Determine the (x, y) coordinate at the center of the cell enclosing the given text.  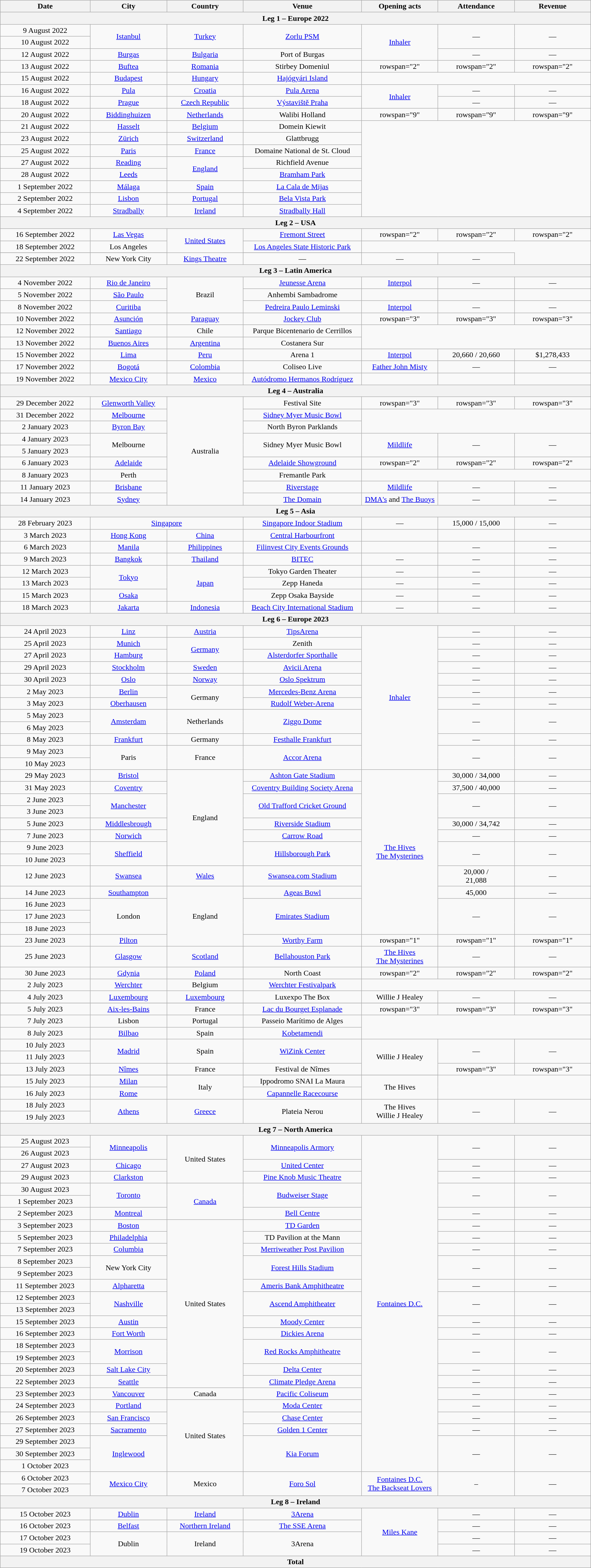
Autódromo Hermanos Rodríguez (302, 379)
15 September 2023 (45, 1322)
Biddinghuizen (128, 114)
Brazil (205, 295)
Chicago (128, 1165)
21 August 2022 (45, 126)
Berlin (128, 691)
25 August 2023 (45, 1141)
Zepp Osaka Bayside (302, 595)
Swansea (128, 876)
Bilbao (128, 1033)
5 June 2023 (45, 824)
Middlesbrough (128, 824)
Rome (128, 1093)
Brisbane (128, 487)
Dickies Arena (302, 1334)
17 June 2023 (45, 916)
$1,278,433 (552, 355)
Jakarta (128, 607)
11 July 2023 (45, 1057)
29 May 2023 (45, 776)
Adelaide Showground (302, 463)
The SSE Arena (302, 1526)
Paraguay (205, 319)
19 July 2023 (45, 1117)
25 April 2023 (45, 643)
London (128, 916)
Tokyo (128, 577)
3 March 2023 (45, 535)
Australia (205, 451)
12 June 2023 (45, 876)
8 November 2022 (45, 307)
Pacific Coliseum (302, 1394)
13 September 2023 (45, 1309)
Riverside Stadium (302, 824)
Curitiba (128, 307)
Athens (128, 1111)
10 July 2023 (45, 1045)
Plateia Nerou (302, 1111)
Indonesia (205, 607)
10 May 2023 (45, 764)
Singapore Indoor Stadium (302, 523)
19 October 2023 (45, 1550)
Los Angeles State Historic Park (302, 247)
30 August 2023 (45, 1189)
Santiago (128, 331)
Foro Sol (302, 1484)
Chase Center (302, 1418)
Domein Kiewit (302, 126)
Delta Center (302, 1370)
Bell Centre (302, 1213)
Arena 1 (302, 355)
São Paulo (128, 295)
16 July 2023 (45, 1093)
8 July 2023 (45, 1033)
Greece (205, 1111)
Zürich (128, 138)
Avicii Arena (302, 667)
Bela Vista Park (302, 199)
20,660 / 20,660 (476, 355)
Northern Ireland (205, 1526)
Moda Center (302, 1406)
Leg 4 – Australia (295, 391)
9 May 2023 (45, 752)
14 June 2023 (45, 892)
Bogotá (128, 367)
BITEC (302, 559)
17 October 2023 (45, 1538)
25 August 2022 (45, 151)
Istanbul (128, 36)
TD Pavilion at the Mann (302, 1237)
Italy (205, 1087)
Oslo Spektrum (302, 679)
18 July 2023 (45, 1105)
22 September 2023 (45, 1382)
Glasgow (128, 957)
10 June 2023 (45, 860)
27 August 2022 (45, 163)
Leg 3 – Latin America (295, 271)
Leg 1 – Europe 2022 (295, 18)
Hungary (205, 78)
TipsArena (302, 631)
Ageas Bowl (302, 892)
18 March 2023 (45, 607)
Kobetamendi (302, 1033)
Montreal (128, 1213)
Luxexpo The Box (302, 997)
Thailand (205, 559)
5 May 2023 (45, 715)
Colombia (205, 367)
Leg 2 – USA (295, 223)
4 September 2022 (45, 211)
16 September 2022 (45, 235)
Filinvest City Events Grounds (302, 547)
12 March 2023 (45, 571)
9 August 2022 (45, 30)
24 September 2023 (45, 1406)
Romania (205, 66)
Vancouver (128, 1394)
Revenue (552, 6)
Rudolf Weber-Arena (302, 703)
Golden 1 Center (302, 1430)
15 October 2023 (45, 1514)
Linz (128, 631)
1 September 2022 (45, 187)
5 July 2023 (45, 1009)
Emirates Stadium (302, 916)
Portland (128, 1406)
Reading (128, 163)
Bramham Park (302, 175)
13 March 2023 (45, 583)
Bulgaria (205, 54)
China (205, 535)
13 July 2023 (45, 1069)
United Center (302, 1165)
Swansea.com Stadium (302, 876)
DMA's and The Buoys (400, 499)
Climate Pledge Arena (302, 1382)
6 March 2023 (45, 547)
Budweiser Stage (302, 1195)
Norwich (128, 836)
6 October 2023 (45, 1478)
23 June 2023 (45, 940)
Lima (128, 355)
2 January 2023 (45, 427)
5 September 2023 (45, 1237)
Costanera Sur (302, 343)
Oslo (128, 679)
Lac du Bourget Esplanade (302, 1009)
11 January 2023 (45, 487)
Sydney (128, 499)
31 December 2022 (45, 415)
TD Garden (302, 1225)
Argentina (205, 343)
Perth (128, 475)
Inglewood (128, 1454)
16 October 2023 (45, 1526)
11 September 2023 (45, 1285)
La Cala de Mijas (302, 187)
29 September 2023 (45, 1442)
Total (295, 1562)
Jeunesse Arena (302, 283)
2 June 2023 (45, 800)
Budapest (128, 78)
45,000 (476, 892)
Ascend Amphitheater (302, 1303)
Pula (128, 90)
15 July 2023 (45, 1081)
12 August 2022 (45, 54)
23 August 2022 (45, 138)
Gdynia (128, 973)
Austria (205, 631)
Glattbrugg (302, 138)
Výstaviště Praha (302, 102)
13 November 2022 (45, 343)
Leg 8 – Ireland (295, 1502)
Prague (128, 102)
28 February 2023 (45, 523)
Alsterdorfer Sporthalle (302, 655)
Fort Worth (128, 1334)
12 September 2023 (45, 1297)
Passeio Marítimo de Alges (302, 1021)
2 May 2023 (45, 691)
Carrow Road (302, 836)
15 August 2022 (45, 78)
San Francisco (128, 1418)
Southampton (128, 892)
8 May 2023 (45, 740)
Stradbally (128, 211)
7 July 2023 (45, 1021)
Venue (302, 6)
Beach City International Stadium (302, 607)
27 April 2023 (45, 655)
8 September 2023 (45, 1261)
16 August 2022 (45, 90)
30,000 / 34,000 (476, 776)
Father John Misty (400, 367)
Festival de Nîmes (302, 1069)
Forest Hills Stadium (302, 1267)
30,000 / 34,742 (476, 824)
Rio de Janeiro (128, 283)
Fremont Street (302, 235)
23 September 2023 (45, 1394)
Pula Arena (302, 90)
WiZink Center (302, 1051)
City (128, 6)
29 August 2023 (45, 1177)
Fontaines D.C. (400, 1304)
Minneapolis (128, 1147)
Red Rocks Amphitheatre (302, 1352)
The Hives (400, 1087)
Boston (128, 1225)
5 November 2022 (45, 295)
20 September 2023 (45, 1370)
1 September 2023 (45, 1201)
Jockey Club (302, 319)
Anhembi Sambadrome (302, 295)
10 November 2022 (45, 319)
18 September 2023 (45, 1346)
13 August 2022 (45, 66)
Croatia (205, 90)
29 April 2023 (45, 667)
Switzerland (205, 138)
10 August 2022 (45, 42)
Country (205, 6)
Norway (205, 679)
Sheffield (128, 854)
Ziggo Dome (302, 721)
4 November 2022 (45, 283)
Belfast (128, 1526)
Amsterdam (128, 721)
Old Trafford Cricket Ground (302, 806)
Chile (205, 331)
15 March 2023 (45, 595)
Aix-les-Bains (128, 1009)
7 June 2023 (45, 836)
2 September 2023 (45, 1213)
8 January 2023 (45, 475)
14 January 2023 (45, 499)
2 September 2022 (45, 199)
Milan (128, 1081)
Leeds (128, 175)
Hamburg (128, 655)
Coliseo Live (302, 367)
25 June 2023 (45, 957)
Stirbey Domeniul (302, 66)
– (476, 1484)
16 June 2023 (45, 904)
6 January 2023 (45, 463)
Bangkok (128, 559)
Pilton (128, 940)
Zepp Haneda (302, 583)
Mercedes-Benz Arena (302, 691)
Seattle (128, 1382)
Hillsborough Park (302, 854)
Burgas (128, 54)
6 May 2023 (45, 727)
Festhalle Frankfurt (302, 740)
31 May 2023 (45, 788)
9 March 2023 (45, 559)
Málaga (128, 187)
Poland (205, 973)
26 September 2023 (45, 1418)
Minneapolis Armory (302, 1147)
Capannelle Racecourse (302, 1093)
Ippodromo SNAI La Maura (302, 1081)
Tokyo Garden Theater (302, 571)
Richfield Avenue (302, 163)
27 August 2023 (45, 1165)
Date (45, 6)
3 May 2023 (45, 703)
Pine Knob Music Theatre (302, 1177)
Buenos Aires (128, 343)
Zenith (302, 643)
Las Vegas (128, 235)
Clarkston (128, 1177)
30 April 2023 (45, 679)
17 November 2022 (45, 367)
Singapore (167, 523)
Accor Arena (302, 758)
3 September 2023 (45, 1225)
Miles Kane (400, 1532)
Asunción (128, 319)
19 September 2023 (45, 1358)
The Domain (302, 499)
Hasselt (128, 126)
Opening acts (400, 6)
2 July 2023 (45, 985)
Werchter (128, 985)
9 June 2023 (45, 848)
North Byron Parklands (302, 427)
1 October 2023 (45, 1466)
Leg 5 – Asia (295, 511)
12 November 2022 (45, 331)
Riverstage (302, 487)
Hajógyári Island (302, 78)
Oberhausen (128, 703)
Merriweather Post Pavilion (302, 1249)
North Coast (302, 973)
5 January 2023 (45, 451)
Japan (205, 583)
Werchter Festivalpark (302, 985)
Manila (128, 547)
Madrid (128, 1051)
Toronto (128, 1195)
Salt Lake City (128, 1370)
Coventry Building Society Arena (302, 788)
Philadelphia (128, 1237)
Adelaide (128, 463)
Nashville (128, 1303)
Austin (128, 1322)
Bristol (128, 776)
Coventry (128, 788)
Byron Bay (128, 427)
Domaine National de St. Cloud (302, 151)
22 September 2022 (45, 259)
Kia Forum (302, 1454)
Ameris Bank Amphitheatre (302, 1285)
Wales (205, 876)
3 June 2023 (45, 812)
Stradbally Hall (302, 211)
30 June 2023 (45, 973)
Osaka (128, 595)
The HivesWillie J Healey (400, 1111)
18 August 2022 (45, 102)
Alpharetta (128, 1285)
Pedreira Paulo Leminski (302, 307)
19 November 2022 (45, 379)
Buftea (128, 66)
30 September 2023 (45, 1454)
Port of Burgas (302, 54)
Walibi Holland (302, 114)
24 April 2023 (45, 631)
20,000 /21,088 (476, 876)
Fremantle Park (302, 475)
27 September 2023 (45, 1430)
Worthy Farm (302, 940)
18 June 2023 (45, 928)
15,000 / 15,000 (476, 523)
Nîmes (128, 1069)
16 September 2023 (45, 1334)
Peru (205, 355)
9 September 2023 (45, 1273)
28 August 2022 (45, 175)
Moody Center (302, 1322)
Parque Bicentenario de Cerrillos (302, 331)
Bellahouston Park (302, 957)
4 January 2023 (45, 439)
Hong Kong (128, 535)
Los Angeles (128, 247)
29 December 2022 (45, 403)
Attendance (476, 6)
Stockholm (128, 667)
4 July 2023 (45, 997)
15 November 2022 (45, 355)
7 September 2023 (45, 1249)
18 September 2022 (45, 247)
Manchester (128, 806)
Philippines (205, 547)
20 August 2022 (45, 114)
Turkey (205, 36)
Ashton Gate Stadium (302, 776)
Fontaines D.C.The Backseat Lovers (400, 1484)
26 August 2023 (45, 1153)
7 October 2023 (45, 1490)
Columbia (128, 1249)
Zorlu PSM (302, 36)
37,500 / 40,000 (476, 788)
Leg 7 – North America (295, 1129)
Morrison (128, 1352)
Frankfurt (128, 740)
Festival Site (302, 403)
Central Harbourfront (302, 535)
Kings Theatre (205, 259)
Sweden (205, 667)
Munich (128, 643)
Leg 6 – Europe 2023 (295, 619)
Sacramento (128, 1430)
Glenworth Valley (128, 403)
Scotland (205, 957)
Czech Republic (205, 102)
